Determine the (x, y) coordinate at the center of the cell enclosing the given text.  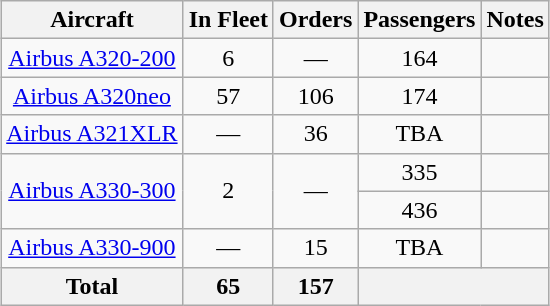
57 (228, 96)
Total (92, 286)
164 (420, 58)
106 (315, 96)
In Fleet (228, 20)
Airbus A330-300 (92, 191)
Orders (315, 20)
436 (420, 210)
Airbus A321XLR (92, 134)
36 (315, 134)
2 (228, 191)
Airbus A330-900 (92, 248)
174 (420, 96)
Airbus A320-200 (92, 58)
15 (315, 248)
335 (420, 172)
65 (228, 286)
157 (315, 286)
6 (228, 58)
Notes (515, 20)
Aircraft (92, 20)
Passengers (420, 20)
Airbus A320neo (92, 96)
